Pinpoint the cell where the given text exists, returning its [X, Y] midpoint coordinate. 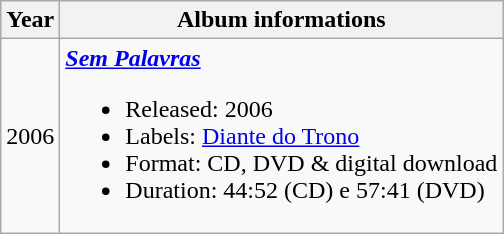
Sem PalavrasReleased: 2006Labels: Diante do TronoFormat: CD, DVD & digital downloadDuration: 44:52 (CD) e 57:41 (DVD) [282, 136]
2006 [30, 136]
Year [30, 20]
Album informations [282, 20]
